Search for the cell housing the specified text and yield its [X, Y] center coordinate. 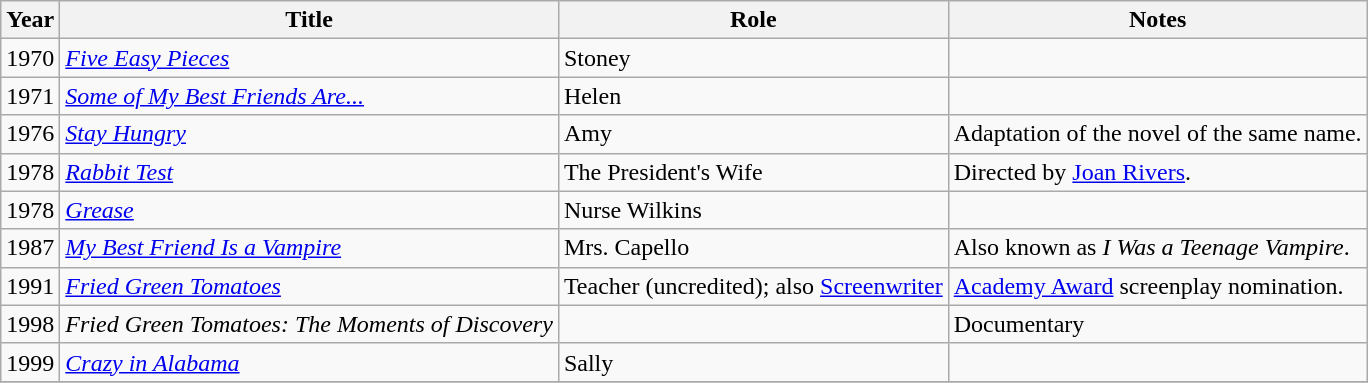
1999 [30, 362]
The President's Wife [753, 172]
Fried Green Tomatoes: The Moments of Discovery [310, 324]
Crazy in Alabama [310, 362]
Stoney [753, 58]
Fried Green Tomatoes [310, 286]
Adaptation of the novel of the same name. [1158, 134]
Amy [753, 134]
1991 [30, 286]
Stay Hungry [310, 134]
1971 [30, 96]
Mrs. Capello [753, 248]
Also known as I Was a Teenage Vampire. [1158, 248]
1976 [30, 134]
Year [30, 20]
Title [310, 20]
Documentary [1158, 324]
Helen [753, 96]
Role [753, 20]
1998 [30, 324]
Grease [310, 210]
Academy Award screenplay nomination. [1158, 286]
Rabbit Test [310, 172]
Notes [1158, 20]
Teacher (uncredited); also Screenwriter [753, 286]
1970 [30, 58]
Some of My Best Friends Are... [310, 96]
Sally [753, 362]
Directed by Joan Rivers. [1158, 172]
Five Easy Pieces [310, 58]
Nurse Wilkins [753, 210]
1987 [30, 248]
My Best Friend Is a Vampire [310, 248]
